For the text-containing cell, return its midpoint in [X, Y] coordinate format. 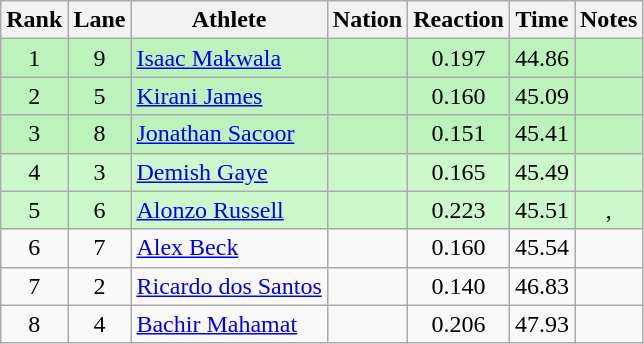
, [608, 210]
Bachir Mahamat [229, 324]
1 [34, 58]
0.140 [459, 286]
Alonzo Russell [229, 210]
46.83 [542, 286]
Athlete [229, 20]
Notes [608, 20]
47.93 [542, 324]
9 [100, 58]
Lane [100, 20]
0.197 [459, 58]
45.54 [542, 248]
Nation [367, 20]
44.86 [542, 58]
Alex Beck [229, 248]
45.09 [542, 96]
45.51 [542, 210]
Kirani James [229, 96]
Reaction [459, 20]
Rank [34, 20]
0.165 [459, 172]
45.49 [542, 172]
Jonathan Sacoor [229, 134]
Time [542, 20]
Isaac Makwala [229, 58]
0.223 [459, 210]
45.41 [542, 134]
0.151 [459, 134]
Ricardo dos Santos [229, 286]
Demish Gaye [229, 172]
0.206 [459, 324]
